Capture the cell that displays the provided text and extract its [x, y] central coordinate. 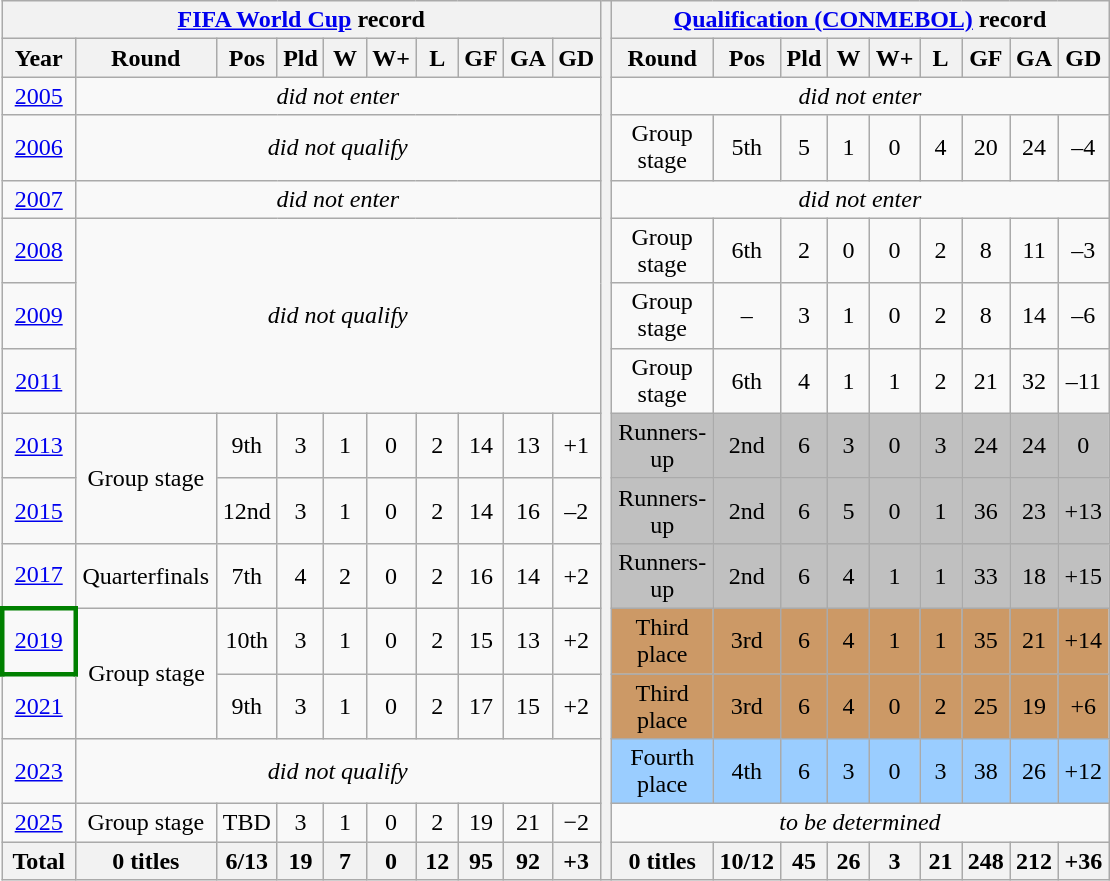
18 [1034, 576]
7 [345, 861]
32 [1034, 380]
38 [986, 772]
+3 [576, 861]
+36 [1083, 861]
FIFA World Cup record [301, 20]
+13 [1083, 510]
5th [746, 148]
4th [746, 772]
35 [986, 640]
–2 [576, 510]
248 [986, 861]
33 [986, 576]
6/13 [246, 861]
2023 [38, 772]
to be determined [860, 823]
2007 [38, 199]
2009 [38, 316]
+14 [1083, 640]
+15 [1083, 576]
45 [804, 861]
2011 [38, 380]
– [746, 316]
Year [38, 58]
36 [986, 510]
92 [528, 861]
2019 [38, 640]
2021 [38, 706]
2017 [38, 576]
2025 [38, 823]
+6 [1083, 706]
20 [986, 148]
25 [986, 706]
10/12 [746, 861]
+1 [576, 446]
2013 [38, 446]
12 [437, 861]
2015 [38, 510]
–3 [1083, 250]
+12 [1083, 772]
TBD [246, 823]
11 [1034, 250]
17 [481, 706]
Fourth place [662, 772]
Qualification (CONMEBOL) record [860, 20]
Total [38, 861]
2008 [38, 250]
–11 [1083, 380]
10th [246, 640]
2005 [38, 96]
7th [246, 576]
212 [1034, 861]
2006 [38, 148]
23 [1034, 510]
95 [481, 861]
−2 [576, 823]
12nd [246, 510]
–4 [1083, 148]
–6 [1083, 316]
Quarterfinals [146, 576]
